Extract the (X, Y) coordinate from the center of the cell holding the provided text.  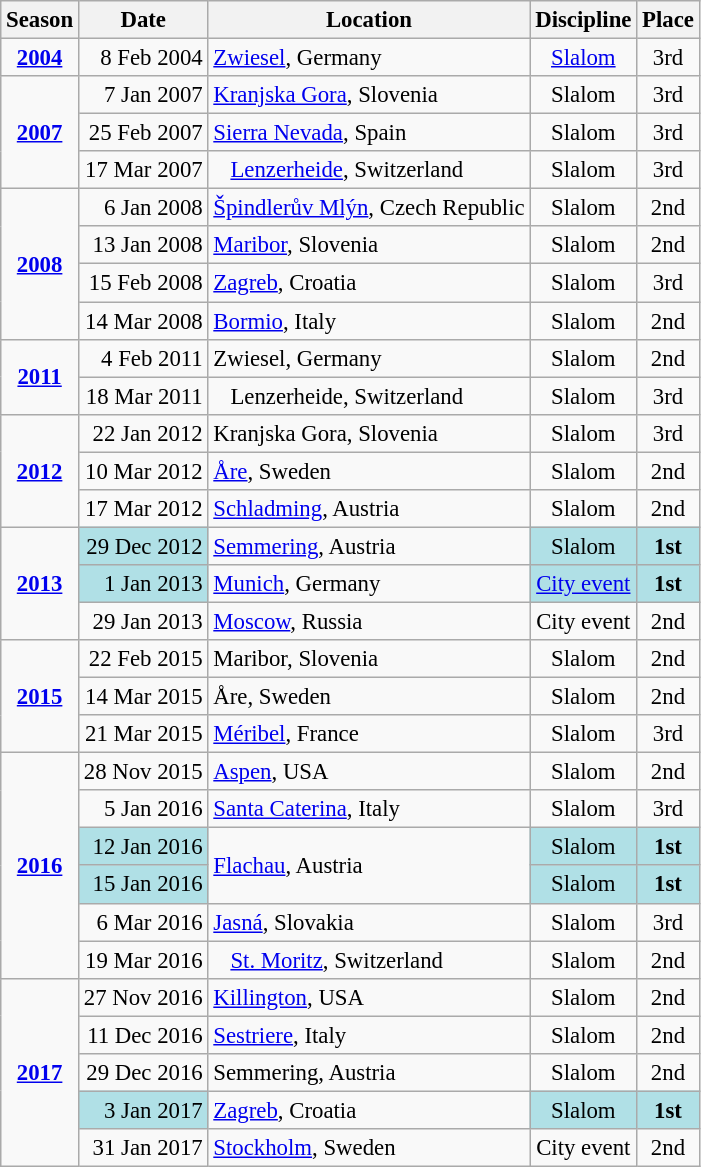
Place (668, 20)
Aspen, USA (369, 772)
Stockholm, Sweden (369, 1148)
7 Jan 2007 (143, 95)
Špindlerův Mlýn, Czech Republic (369, 208)
11 Dec 2016 (143, 1035)
2015 (40, 696)
Date (143, 20)
31 Jan 2017 (143, 1148)
St. Moritz, Switzerland (369, 960)
19 Mar 2016 (143, 960)
5 Jan 2016 (143, 809)
10 Mar 2012 (143, 471)
Munich, Germany (369, 584)
8 Feb 2004 (143, 58)
2017 (40, 1072)
Sestriere, Italy (369, 1035)
25 Feb 2007 (143, 133)
15 Feb 2008 (143, 283)
Season (40, 20)
6 Jan 2008 (143, 208)
28 Nov 2015 (143, 772)
14 Mar 2015 (143, 697)
2012 (40, 470)
21 Mar 2015 (143, 734)
2013 (40, 584)
2008 (40, 264)
2016 (40, 866)
2007 (40, 132)
29 Dec 2016 (143, 1073)
Jasná, Slovakia (369, 922)
29 Dec 2012 (143, 546)
1 Jan 2013 (143, 584)
Santa Caterina, Italy (369, 809)
Sierra Nevada, Spain (369, 133)
12 Jan 2016 (143, 847)
27 Nov 2016 (143, 997)
29 Jan 2013 (143, 621)
4 Feb 2011 (143, 358)
Location (369, 20)
Schladming, Austria (369, 509)
Discipline (584, 20)
14 Mar 2008 (143, 321)
2004 (40, 58)
Killington, USA (369, 997)
2011 (40, 376)
6 Mar 2016 (143, 922)
Méribel, France (369, 734)
17 Mar 2012 (143, 509)
3 Jan 2017 (143, 1110)
Flachau, Austria (369, 866)
22 Jan 2012 (143, 433)
Moscow, Russia (369, 621)
18 Mar 2011 (143, 396)
13 Jan 2008 (143, 245)
22 Feb 2015 (143, 659)
15 Jan 2016 (143, 885)
17 Mar 2007 (143, 170)
Bormio, Italy (369, 321)
